Scan for the cell matching the given text and deliver its [x, y] coordinate at center. 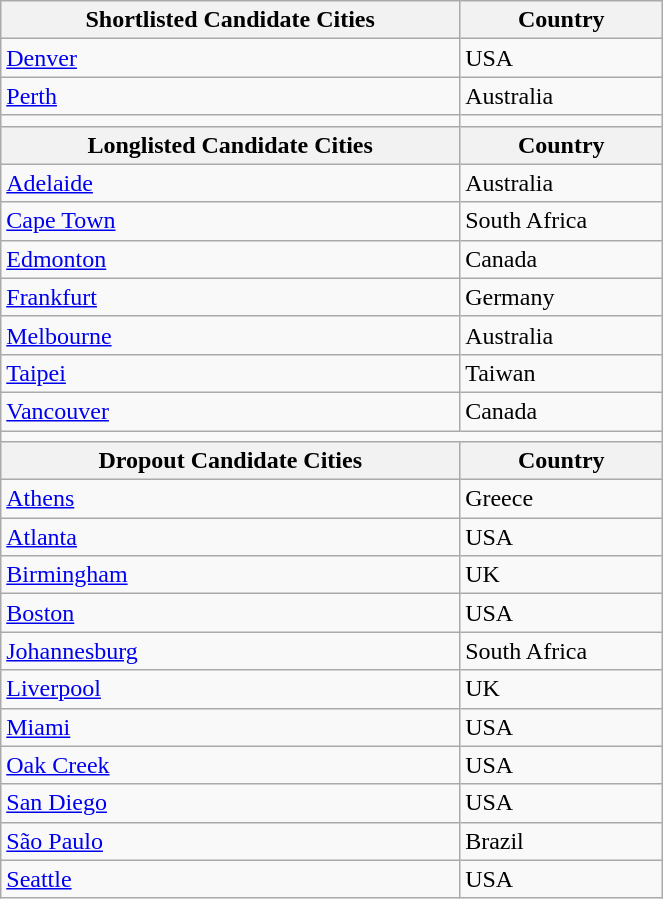
Birmingham [230, 575]
Taiwan [562, 373]
Longlisted Candidate Cities [230, 145]
Athens [230, 499]
Oak Creek [230, 765]
Adelaide [230, 183]
Liverpool [230, 689]
Atlanta [230, 537]
Taipei [230, 373]
Brazil [562, 841]
São Paulo [230, 841]
Cape Town [230, 221]
Denver [230, 58]
San Diego [230, 803]
Johannesburg [230, 651]
Frankfurt [230, 297]
Miami [230, 727]
Shortlisted Candidate Cities [230, 20]
Edmonton [230, 259]
Dropout Candidate Cities [230, 461]
Germany [562, 297]
Boston [230, 613]
Seattle [230, 879]
Melbourne [230, 335]
Perth [230, 96]
Greece [562, 499]
Vancouver [230, 411]
